For the text-containing cell, return its midpoint in (x, y) coordinate format. 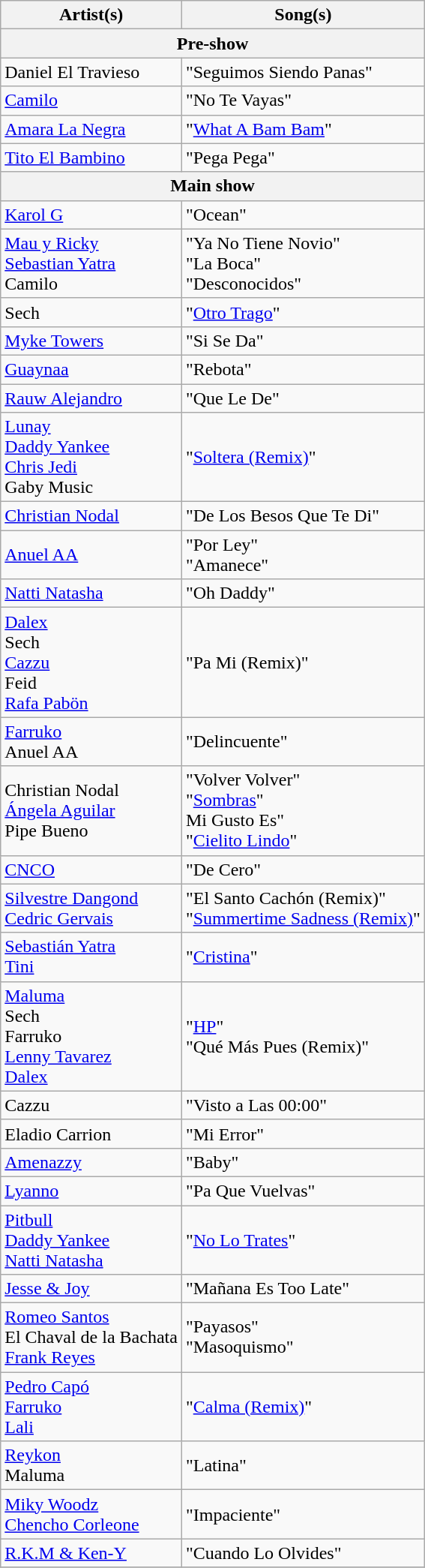
"Que Le De" (303, 398)
PitbullDaddy YankeeNatti Natasha (91, 1239)
Song(s) (303, 15)
Romeo SantosEl Chaval de la BachataFrank Reyes (91, 1338)
Main show (213, 186)
Lyanno (91, 1191)
FarrukoAnuel AA (91, 741)
R.K.M & Ken-Y (91, 1553)
MalumaSechFarrukoLenny TavarezDalex (91, 1036)
"What A Bam Bam" (303, 129)
Mau y RickySebastian YatraCamilo (91, 263)
"Seguimos Siendo Panas" (303, 72)
Eladio Carrion (91, 1134)
"Pa Mi (Remix)" (303, 662)
LunayDaddy YankeeChris JediGaby Music (91, 458)
"Calma (Remix)" (303, 1407)
"Delincuente" (303, 741)
Cazzu (91, 1105)
"Otro Trago" (303, 312)
"De Los Besos Que Te Di" (303, 516)
"Cristina" (303, 957)
Christian Nodal (91, 516)
"No Te Vayas" (303, 101)
"Visto a Las 00:00" (303, 1105)
Myke Towers (91, 341)
Camilo (91, 101)
Christian NodalÁngela AguilarPipe Bueno (91, 810)
Tito El Bambino (91, 158)
Amenazzy (91, 1162)
Rauw Alejandro (91, 398)
Karol G (91, 215)
Natti Natasha (91, 593)
"Pa Que Vuelvas" (303, 1191)
ReykonMaluma (91, 1466)
Artist(s) (91, 15)
Anuel AA (91, 555)
"HP""Qué Más Pues (Remix)" (303, 1036)
"Pega Pega" (303, 158)
"Ocean" (303, 215)
Silvestre DangondCedric Gervais (91, 908)
Sech (91, 312)
"Por Ley""Amanece" (303, 555)
"Mañana Es Too Late" (303, 1289)
Daniel El Travieso (91, 72)
"Mi Error" (303, 1134)
"Impaciente" (303, 1514)
"Oh Daddy" (303, 593)
DalexSechCazzuFeidRafa Pabön (91, 662)
Sebastián YatraTini (91, 957)
"No Lo Trates" (303, 1239)
Jesse & Joy (91, 1289)
"Ya No Tiene Novio""La Boca""Desconocidos" (303, 263)
"Payasos""Masoquismo" (303, 1338)
"Volver Volver""Sombras"Mi Gusto Es""Cielito Lindo" (303, 810)
"De Cero" (303, 870)
CNCO (91, 870)
Guaynaa (91, 369)
"El Santo Cachón (Remix)""Summertime Sadness (Remix)" (303, 908)
"Soltera (Remix)" (303, 458)
"Baby" (303, 1162)
Pedro CapóFarrukoLali (91, 1407)
Amara La Negra (91, 129)
"Si Se Da" (303, 341)
"Cuando Lo Olvides" (303, 1553)
"Latina" (303, 1466)
Miky WoodzChencho Corleone (91, 1514)
Pre-show (213, 44)
"Rebota" (303, 369)
